Return [x, y] of the center of cell containing provided text 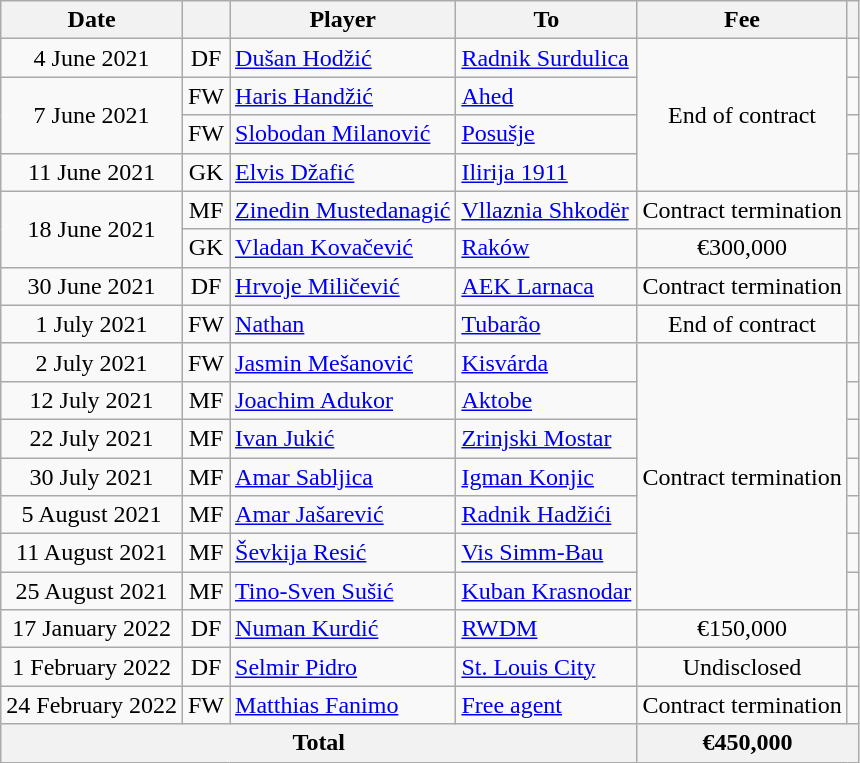
Total [319, 743]
Amar Jašarević [343, 515]
Undisclosed [742, 667]
Jasmin Mešanović [343, 362]
Joachim Adukor [343, 400]
Radnik Surdulica [546, 58]
Nathan [343, 324]
Selmir Pidro [343, 667]
11 June 2021 [92, 172]
Slobodan Milanović [343, 134]
1 February 2022 [92, 667]
Date [92, 20]
Zrinjski Mostar [546, 438]
Kisvárda [546, 362]
17 January 2022 [92, 629]
Posušje [546, 134]
Kuban Krasnodar [546, 591]
AEK Larnaca [546, 286]
RWDM [546, 629]
To [546, 20]
Tubarão [546, 324]
24 February 2022 [92, 705]
St. Louis City [546, 667]
25 August 2021 [92, 591]
Dušan Hodžić [343, 58]
Ilirija 1911 [546, 172]
Free agent [546, 705]
12 July 2021 [92, 400]
30 July 2021 [92, 477]
Elvis Džafić [343, 172]
2 July 2021 [92, 362]
Tino-Sven Sušić [343, 591]
Player [343, 20]
22 July 2021 [92, 438]
5 August 2021 [92, 515]
Hrvoje Miličević [343, 286]
4 June 2021 [92, 58]
Vladan Kovačević [343, 248]
Fee [742, 20]
Ahed [546, 96]
11 August 2021 [92, 553]
€300,000 [742, 248]
Ševkija Resić [343, 553]
Numan Kurdić [343, 629]
€150,000 [742, 629]
Haris Handžić [343, 96]
Igman Konjic [546, 477]
€450,000 [748, 743]
30 June 2021 [92, 286]
Ivan Jukić [343, 438]
Raków [546, 248]
18 June 2021 [92, 229]
7 June 2021 [92, 115]
Matthias Fanimo [343, 705]
1 July 2021 [92, 324]
Aktobe [546, 400]
Radnik Hadžići [546, 515]
Zinedin Mustedanagić [343, 210]
Vis Simm-Bau [546, 553]
Amar Sabljica [343, 477]
Vllaznia Shkodër [546, 210]
